Return (X, Y) of the center of cell containing provided text 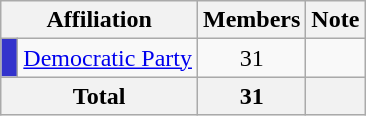
Democratic Party (108, 58)
Affiliation (100, 20)
Total (100, 96)
Members (251, 20)
Note (336, 20)
